Detect which cell encompasses the target text, then output its (x, y) center coordinate. 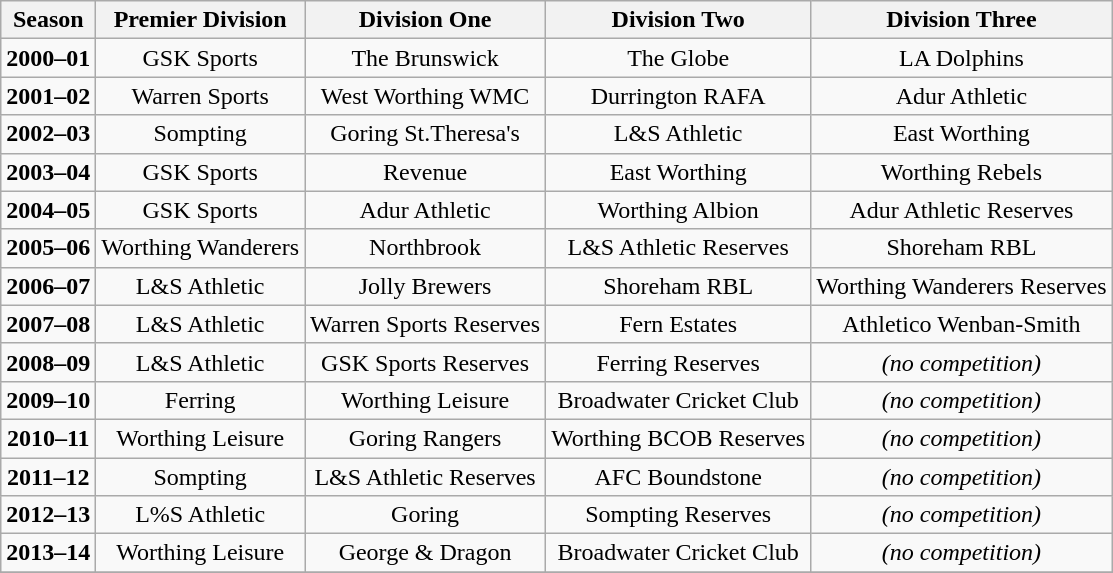
GSK Sports Reserves (426, 362)
2012–13 (48, 515)
2008–09 (48, 362)
Northbrook (426, 248)
2005–06 (48, 248)
Warren Sports Reserves (426, 324)
Warren Sports (200, 96)
West Worthing WMC (426, 96)
Worthing Wanderers (200, 248)
Adur Athletic Reserves (962, 210)
Goring (426, 515)
Season (48, 20)
Division One (426, 20)
Worthing Rebels (962, 172)
LA Dolphins (962, 58)
2013–14 (48, 553)
Premier Division (200, 20)
Ferring (200, 400)
Worthing Wanderers Reserves (962, 286)
2010–11 (48, 438)
Revenue (426, 172)
Jolly Brewers (426, 286)
Sompting Reserves (678, 515)
2009–10 (48, 400)
2001–02 (48, 96)
Worthing Albion (678, 210)
L%S Athletic (200, 515)
Division Three (962, 20)
2000–01 (48, 58)
George & Dragon (426, 553)
Goring Rangers (426, 438)
2002–03 (48, 134)
Durrington RAFA (678, 96)
Fern Estates (678, 324)
Worthing BCOB Reserves (678, 438)
Goring St.Theresa's (426, 134)
2011–12 (48, 477)
Athletico Wenban-Smith (962, 324)
The Brunswick (426, 58)
AFC Boundstone (678, 477)
2004–05 (48, 210)
The Globe (678, 58)
Division Two (678, 20)
2006–07 (48, 286)
Ferring Reserves (678, 362)
2003–04 (48, 172)
2007–08 (48, 324)
